Return (X, Y) of the center of cell containing provided text 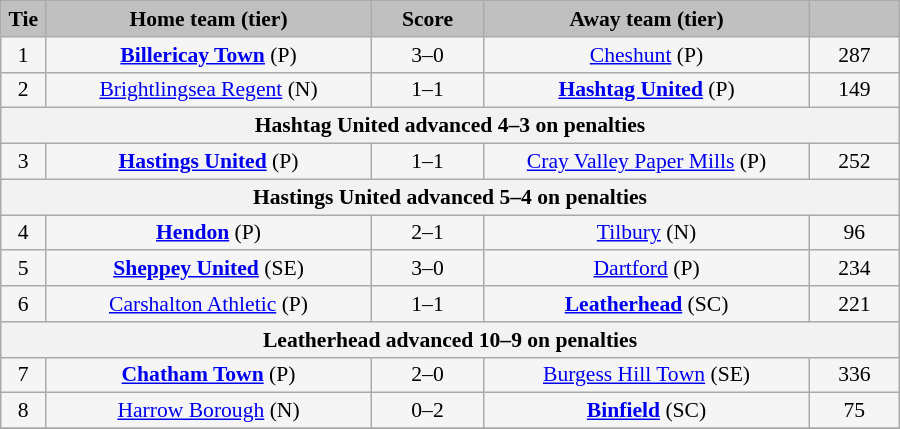
Hendon (P) (209, 233)
Leatherhead (SC) (647, 304)
Sheppey United (SE) (209, 269)
Away team (tier) (647, 19)
Hastings United (P) (209, 162)
96 (854, 233)
5 (24, 269)
2 (24, 90)
3 (24, 162)
Brightlingsea Regent (N) (209, 90)
75 (854, 411)
0–2 (427, 411)
Carshalton Athletic (P) (209, 304)
Cray Valley Paper Mills (P) (647, 162)
221 (854, 304)
234 (854, 269)
2–1 (427, 233)
1 (24, 55)
Dartford (P) (647, 269)
7 (24, 375)
8 (24, 411)
Score (427, 19)
4 (24, 233)
Home team (tier) (209, 19)
Hashtag United advanced 4–3 on penalties (450, 126)
Harrow Borough (N) (209, 411)
Chatham Town (P) (209, 375)
2–0 (427, 375)
Cheshunt (P) (647, 55)
Binfield (SC) (647, 411)
Tilbury (N) (647, 233)
Hashtag United (P) (647, 90)
Tie (24, 19)
Burgess Hill Town (SE) (647, 375)
336 (854, 375)
149 (854, 90)
252 (854, 162)
Leatherhead advanced 10–9 on penalties (450, 340)
Hastings United advanced 5–4 on penalties (450, 197)
Billericay Town (P) (209, 55)
287 (854, 55)
6 (24, 304)
